Identify which cell holds the provided text, then report its [X, Y] central coordinate. 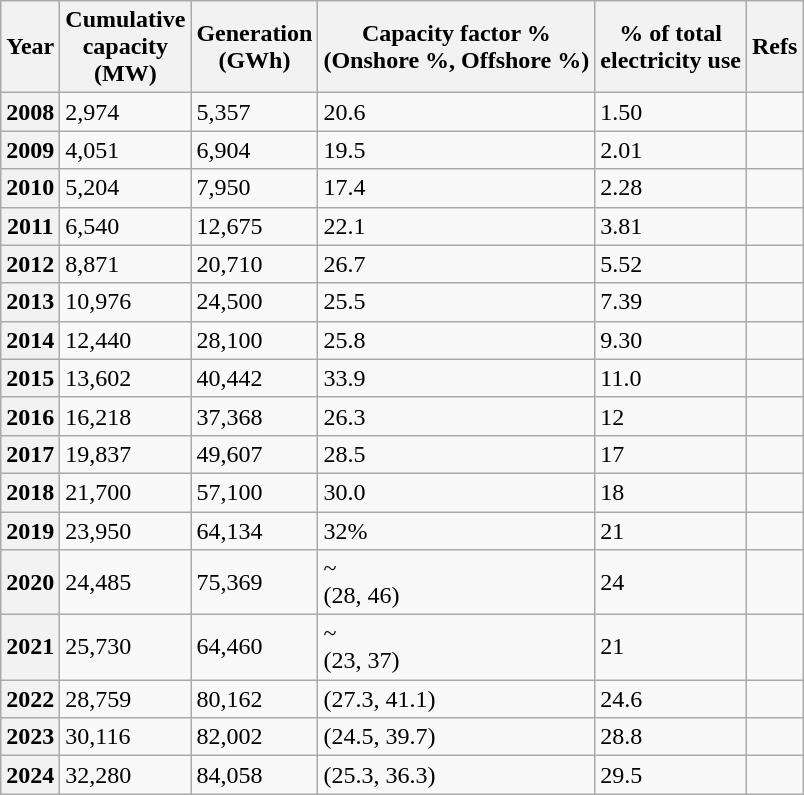
49,607 [254, 454]
10,976 [126, 302]
2016 [30, 416]
25.8 [456, 340]
16,218 [126, 416]
Generation(GWh) [254, 47]
2018 [30, 492]
17.4 [456, 188]
2014 [30, 340]
84,058 [254, 775]
2017 [30, 454]
2010 [30, 188]
28,759 [126, 699]
22.1 [456, 226]
37,368 [254, 416]
2015 [30, 378]
% of total electricity use [671, 47]
5,357 [254, 112]
2022 [30, 699]
(24.5, 39.7) [456, 737]
2009 [30, 150]
2011 [30, 226]
~(23, 37) [456, 648]
24 [671, 582]
12 [671, 416]
25.5 [456, 302]
57,100 [254, 492]
82,002 [254, 737]
64,460 [254, 648]
2.28 [671, 188]
2008 [30, 112]
(27.3, 41.1) [456, 699]
3.81 [671, 226]
28.5 [456, 454]
2019 [30, 531]
32,280 [126, 775]
18 [671, 492]
11.0 [671, 378]
24.6 [671, 699]
40,442 [254, 378]
23,950 [126, 531]
1.50 [671, 112]
19,837 [126, 454]
2.01 [671, 150]
7.39 [671, 302]
12,675 [254, 226]
2023 [30, 737]
24,500 [254, 302]
20.6 [456, 112]
24,485 [126, 582]
28.8 [671, 737]
5.52 [671, 264]
2020 [30, 582]
32% [456, 531]
20,710 [254, 264]
64,134 [254, 531]
6,540 [126, 226]
21,700 [126, 492]
19.5 [456, 150]
(25.3, 36.3) [456, 775]
26.7 [456, 264]
Cumulativecapacity(MW) [126, 47]
75,369 [254, 582]
30.0 [456, 492]
13,602 [126, 378]
25,730 [126, 648]
80,162 [254, 699]
Refs [774, 47]
7,950 [254, 188]
Year [30, 47]
9.30 [671, 340]
4,051 [126, 150]
29.5 [671, 775]
6,904 [254, 150]
2013 [30, 302]
26.3 [456, 416]
12,440 [126, 340]
2024 [30, 775]
8,871 [126, 264]
~(28, 46) [456, 582]
28,100 [254, 340]
5,204 [126, 188]
33.9 [456, 378]
2021 [30, 648]
17 [671, 454]
Capacity factor %(Onshore %, Offshore %) [456, 47]
2012 [30, 264]
30,116 [126, 737]
2,974 [126, 112]
